Scan for the cell matching the given text and deliver its [X, Y] coordinate at center. 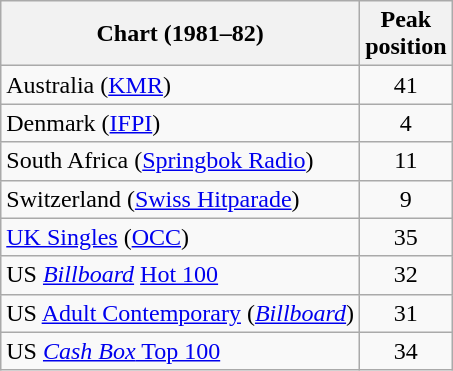
Switzerland (Swiss Hitparade) [180, 199]
US Cash Box Top 100 [180, 351]
31 [406, 313]
Chart (1981–82) [180, 34]
35 [406, 237]
South Africa (Springbok Radio) [180, 161]
41 [406, 85]
32 [406, 275]
Peakposition [406, 34]
34 [406, 351]
US Billboard Hot 100 [180, 275]
9 [406, 199]
UK Singles (OCC) [180, 237]
4 [406, 123]
Australia (KMR) [180, 85]
US Adult Contemporary (Billboard) [180, 313]
11 [406, 161]
Denmark (IFPI) [180, 123]
